Search for the cell housing the specified text and yield its (x, y) center coordinate. 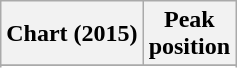
Chart (2015) (72, 34)
Peakposition (189, 34)
